Identify which cell holds the provided text, then report its (X, Y) central coordinate. 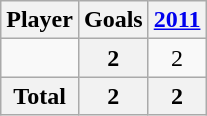
Total (40, 96)
Goals (113, 20)
2011 (177, 20)
Player (40, 20)
